Identify which cell holds the provided text, then report its (x, y) central coordinate. 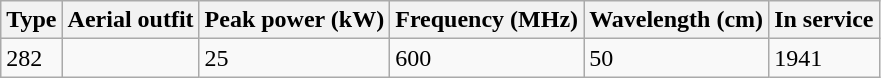
In service (824, 20)
25 (294, 58)
600 (487, 58)
Peak power (kW) (294, 20)
Type (32, 20)
Aerial outfit (130, 20)
Frequency (MHz) (487, 20)
1941 (824, 58)
282 (32, 58)
Wavelength (cm) (676, 20)
50 (676, 58)
